Pinpoint the cell where the given text exists, returning its [x, y] midpoint coordinate. 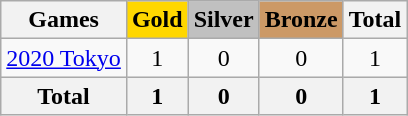
Bronze [301, 20]
Silver [224, 20]
Gold [157, 20]
Games [64, 20]
2020 Tokyo [64, 58]
